Extract the [X, Y] coordinate from the center of the cell holding the provided text.  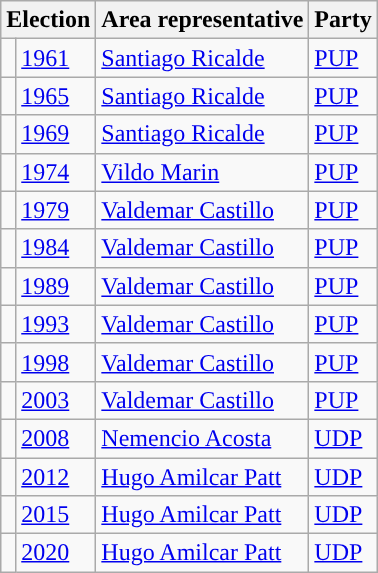
Vildo Marin [202, 172]
1969 [56, 134]
1993 [56, 324]
1989 [56, 286]
Party [343, 20]
1998 [56, 362]
2008 [56, 438]
1984 [56, 248]
1961 [56, 58]
Election [48, 20]
1974 [56, 172]
2015 [56, 515]
1979 [56, 210]
2003 [56, 400]
Area representative [202, 20]
2020 [56, 553]
2012 [56, 477]
Nemencio Acosta [202, 438]
1965 [56, 96]
